Scan for the cell matching the given text and deliver its [x, y] coordinate at center. 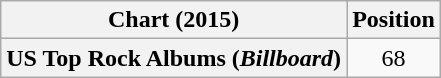
68 [394, 58]
Chart (2015) [174, 20]
US Top Rock Albums (Billboard) [174, 58]
Position [394, 20]
